Extract the (x, y) coordinate from the center of the cell holding the provided text.  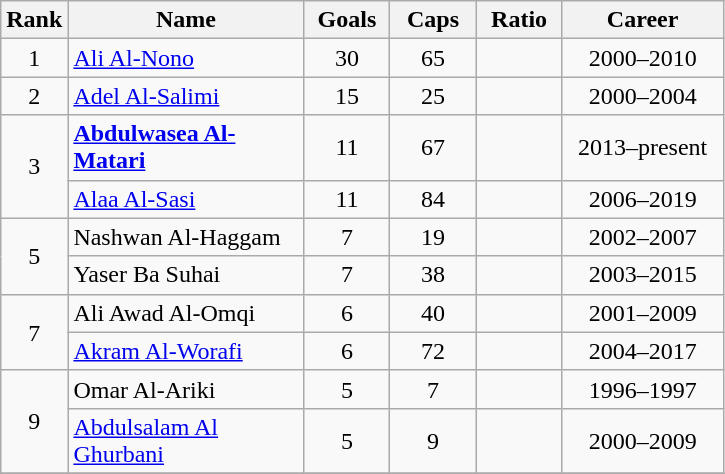
2000–2009 (642, 440)
Omar Al-Ariki (186, 389)
Akram Al-Worafi (186, 351)
67 (433, 148)
2004–2017 (642, 351)
38 (433, 275)
Nashwan Al-Haggam (186, 237)
2000–2004 (642, 96)
Career (642, 20)
Rank (34, 20)
40 (433, 313)
2001–2009 (642, 313)
15 (347, 96)
Alaa Al-Sasi (186, 199)
3 (34, 166)
84 (433, 199)
2006–2019 (642, 199)
Abdulsalam Al Ghurbani (186, 440)
30 (347, 58)
65 (433, 58)
2 (34, 96)
Ali Al-Nono (186, 58)
1 (34, 58)
Abdulwasea Al-Matari (186, 148)
Ali Awad Al-Omqi (186, 313)
Yaser Ba Suhai (186, 275)
Caps (433, 20)
2013–present (642, 148)
2003–2015 (642, 275)
Ratio (519, 20)
25 (433, 96)
Adel Al-Salimi (186, 96)
1996–1997 (642, 389)
2000–2010 (642, 58)
Goals (347, 20)
72 (433, 351)
Name (186, 20)
19 (433, 237)
2002–2007 (642, 237)
